Identify which cell holds the provided text, then report its (x, y) central coordinate. 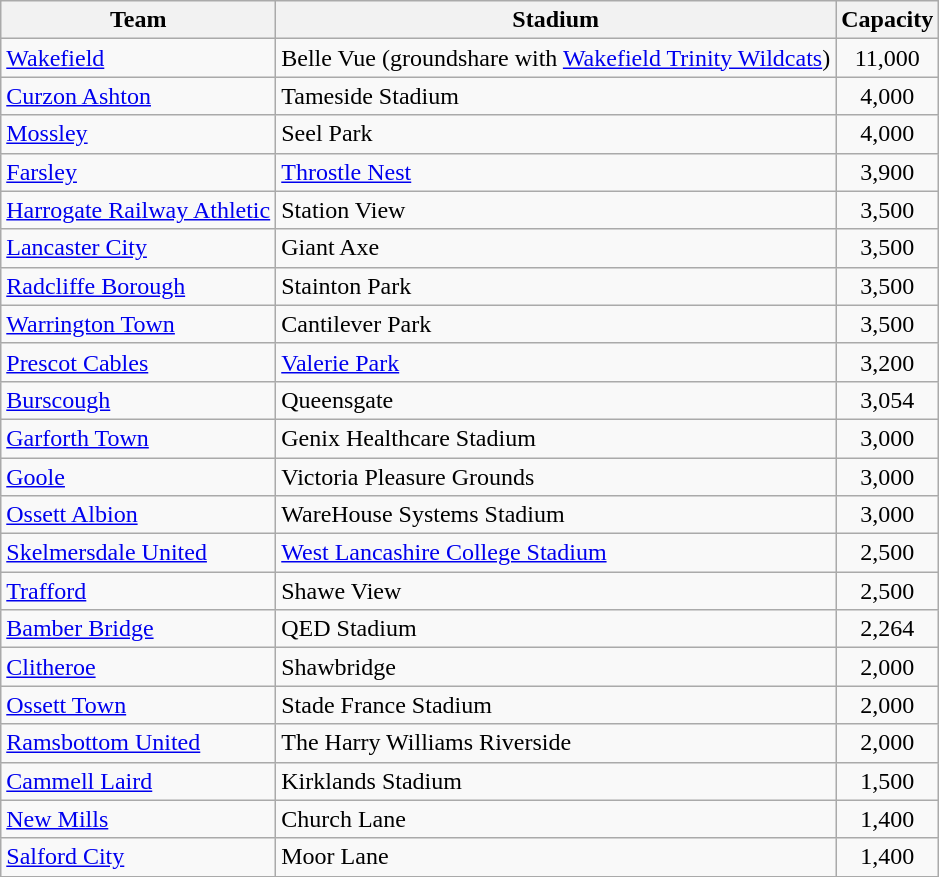
West Lancashire College Stadium (556, 553)
Queensgate (556, 400)
2,264 (888, 629)
Valerie Park (556, 362)
Ossett Town (138, 705)
Warrington Town (138, 324)
Salford City (138, 857)
Station View (556, 210)
Radcliffe Borough (138, 286)
Stadium (556, 20)
Garforth Town (138, 438)
Ossett Albion (138, 515)
Shawbridge (556, 667)
New Mills (138, 819)
Victoria Pleasure Grounds (556, 477)
Goole (138, 477)
3,900 (888, 172)
Tameside Stadium (556, 96)
Stade France Stadium (556, 705)
Stainton Park (556, 286)
Mossley (138, 134)
QED Stadium (556, 629)
Seel Park (556, 134)
The Harry Williams Riverside (556, 743)
Moor Lane (556, 857)
Prescot Cables (138, 362)
Church Lane (556, 819)
Capacity (888, 20)
Lancaster City (138, 248)
3,054 (888, 400)
Burscough (138, 400)
WareHouse Systems Stadium (556, 515)
Harrogate Railway Athletic (138, 210)
Genix Healthcare Stadium (556, 438)
Cammell Laird (138, 781)
3,200 (888, 362)
Clitheroe (138, 667)
Shawe View (556, 591)
Kirklands Stadium (556, 781)
Wakefield (138, 58)
1,500 (888, 781)
Bamber Bridge (138, 629)
11,000 (888, 58)
Team (138, 20)
Curzon Ashton (138, 96)
Skelmersdale United (138, 553)
Throstle Nest (556, 172)
Cantilever Park (556, 324)
Ramsbottom United (138, 743)
Giant Axe (556, 248)
Trafford (138, 591)
Belle Vue (groundshare with Wakefield Trinity Wildcats) (556, 58)
Farsley (138, 172)
